Capture the cell that displays the provided text and extract its [x, y] central coordinate. 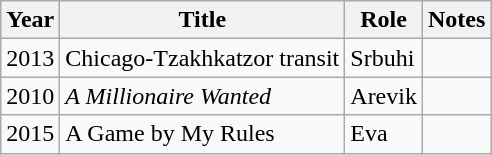
2015 [30, 134]
Notes [456, 20]
Role [384, 20]
A Game by My Rules [202, 134]
Srbuhi [384, 58]
Chicago-Tzakhkatzor transit [202, 58]
Eva [384, 134]
2010 [30, 96]
A Millionaire Wanted [202, 96]
Arevik [384, 96]
Title [202, 20]
Year [30, 20]
2013 [30, 58]
